Find where the given text appears and provide that cell's center as [X, Y] coordinate. 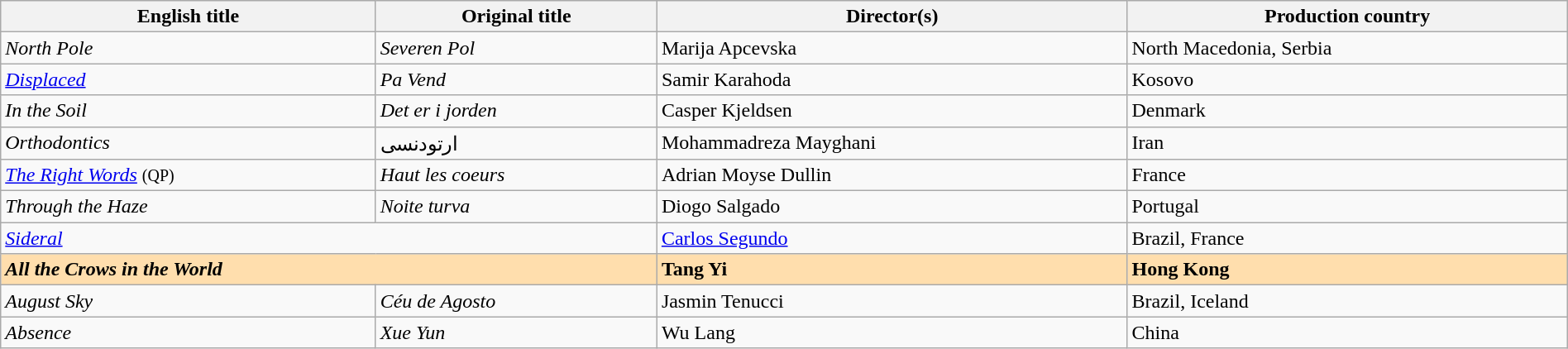
The Right Words (QP) [189, 175]
Jasmin Tenucci [892, 301]
Noite turva [516, 207]
English title [189, 17]
Brazil, France [1347, 238]
Portugal [1347, 207]
Marija Apcevska [892, 48]
Production country [1347, 17]
Adrian Moyse Dullin [892, 175]
Absence [189, 332]
Wu Lang [892, 332]
Severen Pol [516, 48]
Original title [516, 17]
Sideral [329, 238]
Céu de Agosto [516, 301]
Orthodontics [189, 143]
All the Crows in the World [329, 270]
Hong Kong [1347, 270]
Displaced [189, 79]
Tang Yi [892, 270]
Through the Haze [189, 207]
Det er i jorden [516, 111]
China [1347, 332]
Carlos Segundo [892, 238]
Denmark [1347, 111]
France [1347, 175]
North Pole [189, 48]
North Macedonia, Serbia [1347, 48]
In the Soil [189, 111]
Diogo Salgado [892, 207]
Casper Kjeldsen [892, 111]
August Sky [189, 301]
Pa Vend [516, 79]
Iran [1347, 143]
ارتودنسی [516, 143]
Haut les coeurs [516, 175]
Mohammadreza Mayghani [892, 143]
Brazil, Iceland [1347, 301]
Director(s) [892, 17]
Xue Yun [516, 332]
Samir Karahoda [892, 79]
Kosovo [1347, 79]
